Return (X, Y) of the center of cell containing provided text 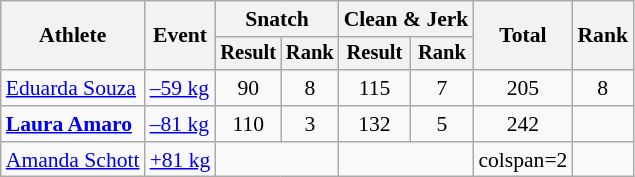
5 (442, 124)
110 (248, 124)
–81 kg (180, 124)
90 (248, 88)
Event (180, 36)
115 (375, 88)
3 (310, 124)
–59 kg (180, 88)
Clean & Jerk (406, 19)
Eduarda Souza (73, 88)
132 (375, 124)
Laura Amaro (73, 124)
Total (522, 36)
Athlete (73, 36)
205 (522, 88)
7 (442, 88)
242 (522, 124)
Snatch (276, 19)
